Identify which cell holds the provided text, then report its (x, y) central coordinate. 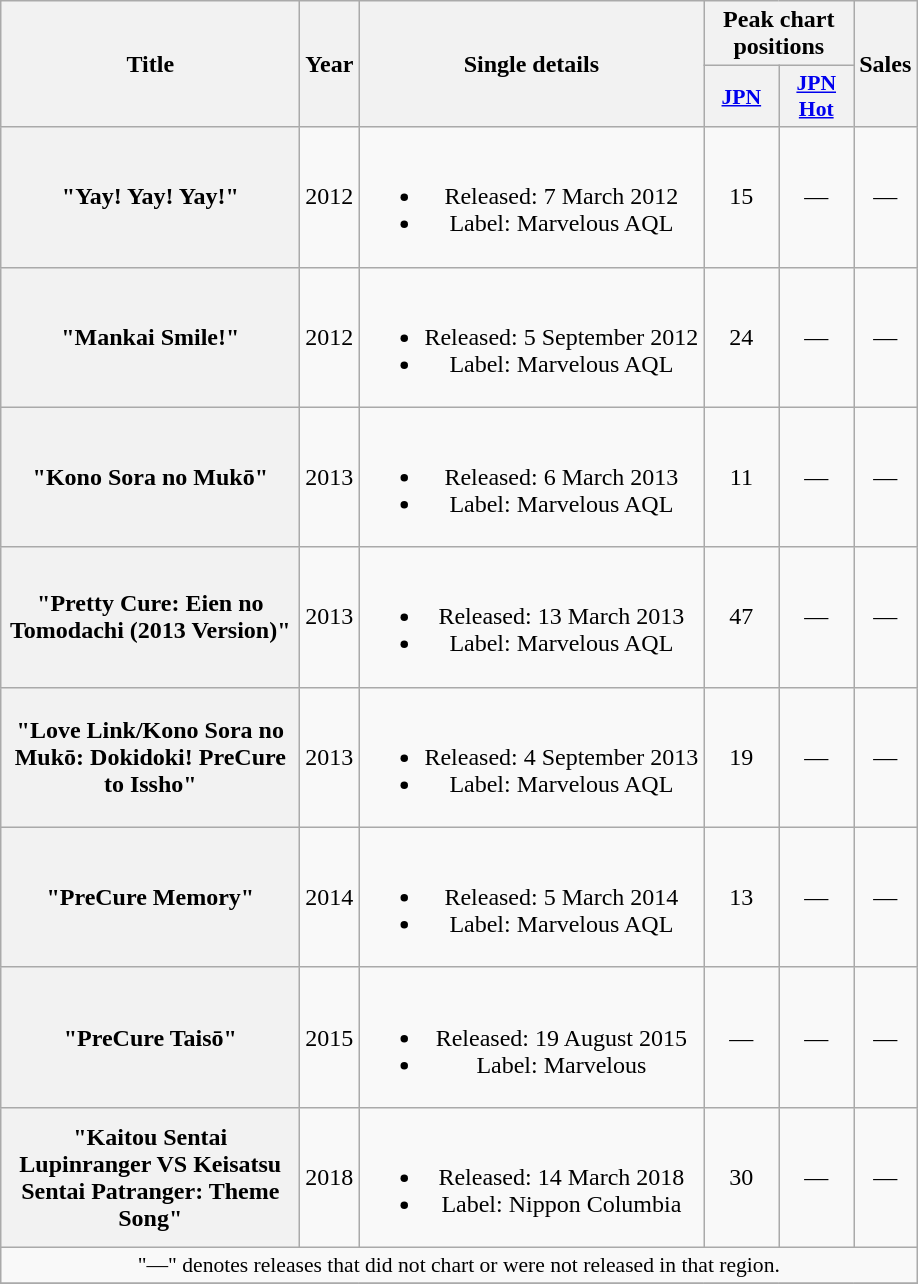
Released: 5 September 2012Label: Marvelous AQL (532, 337)
Released: 13 March 2013Label: Marvelous AQL (532, 617)
"Kaitou Sentai Lupinranger VS Keisatsu Sentai Patranger: Theme Song" (150, 1177)
Released: 6 March 2013Label: Marvelous AQL (532, 477)
Released: 7 March 2012Label: Marvelous AQL (532, 197)
Released: 14 March 2018Label: Nippon Columbia (532, 1177)
2018 (330, 1177)
JPNHot (816, 96)
24 (742, 337)
11 (742, 477)
2014 (330, 897)
Released: 4 September 2013Label: Marvelous AQL (532, 757)
"—" denotes releases that did not chart or were not released in that region. (459, 1265)
"PreCure Taisō" (150, 1037)
JPN (742, 96)
Peak chart positions (779, 34)
2015 (330, 1037)
"PreCure Memory" (150, 897)
Released: 5 March 2014Label: Marvelous AQL (532, 897)
Title (150, 64)
Year (330, 64)
"Yay! Yay! Yay!" (150, 197)
47 (742, 617)
Sales (886, 64)
15 (742, 197)
19 (742, 757)
"Pretty Cure: Eien no Tomodachi (2013 Version)" (150, 617)
"Mankai Smile!" (150, 337)
"Kono Sora no Mukō" (150, 477)
13 (742, 897)
30 (742, 1177)
Single details (532, 64)
Released: 19 August 2015Label: Marvelous (532, 1037)
"Love Link/Kono Sora no Mukō: Dokidoki! PreCure to Issho" (150, 757)
